Provide the (x, y) coordinate of the cell's center where the given text is located.  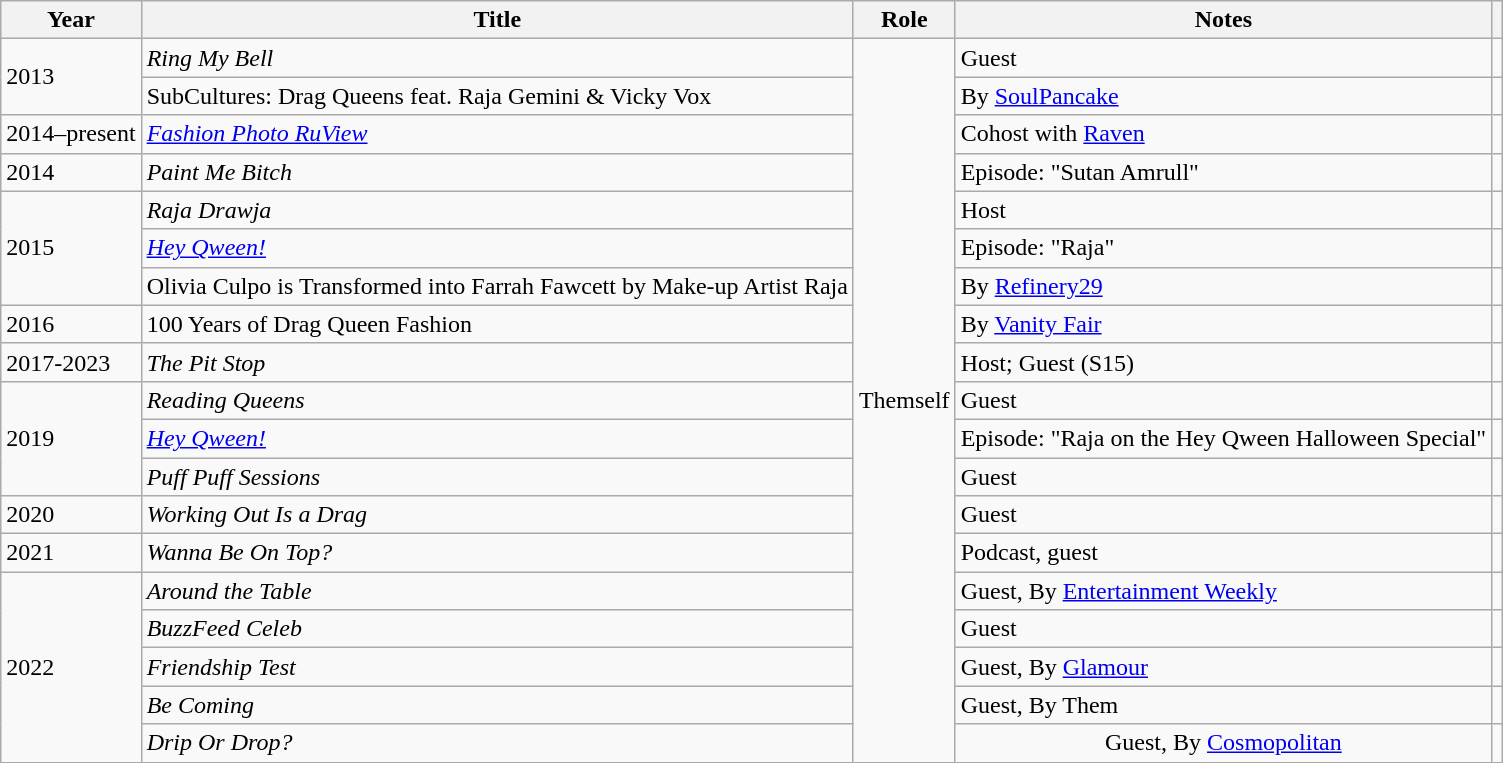
Friendship Test (497, 667)
Working Out Is a Drag (497, 515)
Role (904, 20)
Episode: "Sutan Amrull" (1224, 172)
Reading Queens (497, 400)
Ring My Bell (497, 58)
By Refinery29 (1224, 286)
Title (497, 20)
Host (1224, 210)
100 Years of Drag Queen Fashion (497, 324)
Guest, By Them (1224, 705)
Episode: "Raja on the Hey Qween Halloween Special" (1224, 438)
2016 (71, 324)
Cohost with Raven (1224, 134)
2013 (71, 77)
Podcast, guest (1224, 553)
Themself (904, 400)
Episode: "Raja" (1224, 248)
2014–present (71, 134)
Paint Me Bitch (497, 172)
By Vanity Fair (1224, 324)
Be Coming (497, 705)
2014 (71, 172)
2019 (71, 438)
Puff Puff Sessions (497, 477)
2022 (71, 667)
Fashion Photo RuView (497, 134)
Guest, By Cosmopolitan (1224, 743)
Notes (1224, 20)
Year (71, 20)
2021 (71, 553)
Olivia Culpo is Transformed into Farrah Fawcett by Make-up Artist Raja (497, 286)
Guest, By Entertainment Weekly (1224, 591)
Host; Guest (S15) (1224, 362)
BuzzFeed Celeb (497, 629)
Around the Table (497, 591)
2017-2023 (71, 362)
2020 (71, 515)
Wanna Be On Top? (497, 553)
2015 (71, 248)
Drip Or Drop? (497, 743)
By SoulPancake (1224, 96)
SubCultures: Drag Queens feat. Raja Gemini & Vicky Vox (497, 96)
The Pit Stop (497, 362)
Guest, By Glamour (1224, 667)
Raja Drawja (497, 210)
